Extract the [x, y] coordinate from the center of the cell holding the provided text.  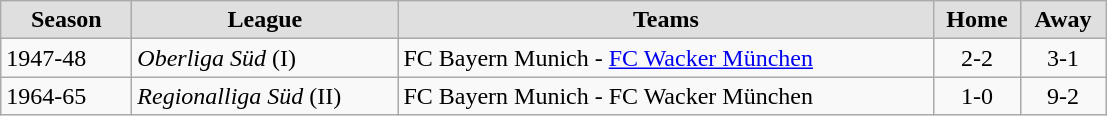
1947-48 [66, 58]
League [265, 20]
Home [977, 20]
1964-65 [66, 96]
Away [1063, 20]
2-2 [977, 58]
Oberliga Süd (I) [265, 58]
Regionalliga Süd (II) [265, 96]
9-2 [1063, 96]
1-0 [977, 96]
Teams [666, 20]
3-1 [1063, 58]
Season [66, 20]
